Determine the (x, y) coordinate at the center of the cell enclosing the given text.  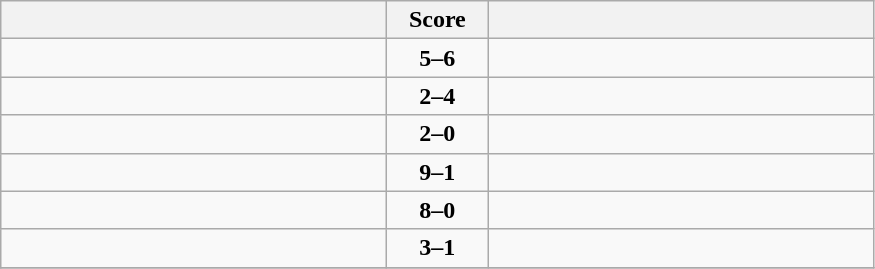
2–4 (438, 96)
8–0 (438, 210)
2–0 (438, 134)
5–6 (438, 58)
9–1 (438, 172)
3–1 (438, 248)
Score (438, 20)
